Output the (x, y) coordinate of the center of the cell containing the given text.  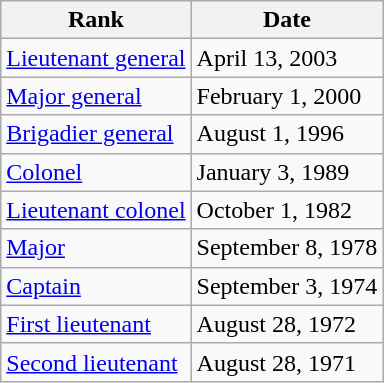
Date (287, 20)
September 3, 1974 (287, 286)
Brigadier general (96, 134)
August 1, 1996 (287, 134)
Lieutenant general (96, 58)
April 13, 2003 (287, 58)
August 28, 1972 (287, 324)
Rank (96, 20)
Second lieutenant (96, 362)
September 8, 1978 (287, 248)
Captain (96, 286)
Lieutenant colonel (96, 210)
August 28, 1971 (287, 362)
January 3, 1989 (287, 172)
Major (96, 248)
First lieutenant (96, 324)
October 1, 1982 (287, 210)
Colonel (96, 172)
Major general (96, 96)
February 1, 2000 (287, 96)
